Search for the cell housing the specified text and yield its [x, y] center coordinate. 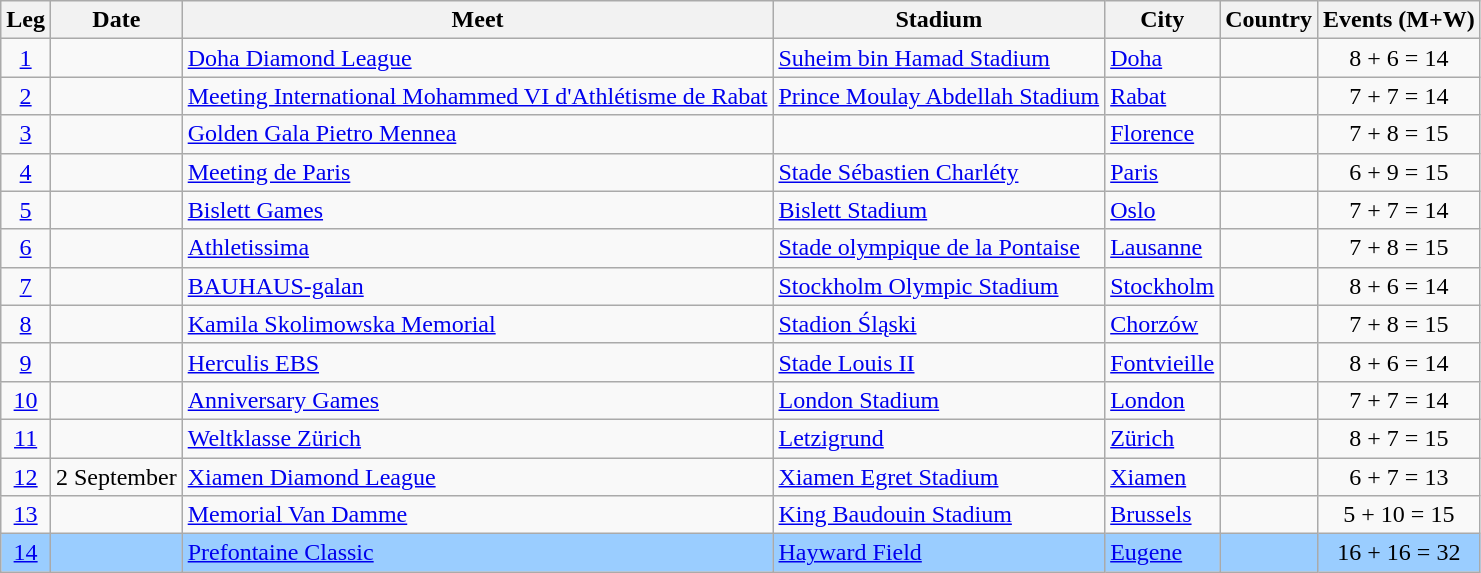
6 [26, 248]
Eugene [1162, 553]
Florence [1162, 134]
Brussels [1162, 515]
King Baudouin Stadium [939, 515]
Chorzów [1162, 324]
Stockholm Olympic Stadium [939, 286]
Stockholm [1162, 286]
6 + 7 = 13 [1398, 477]
16 + 16 = 32 [1398, 553]
5 + 10 = 15 [1398, 515]
Bislett Games [478, 210]
Leg [26, 20]
City [1162, 20]
Stade Sébastien Charléty [939, 172]
Xiamen Diamond League [478, 477]
13 [26, 515]
BAUHAUS-galan [478, 286]
2 September [116, 477]
3 [26, 134]
11 [26, 438]
Suheim bin Hamad Stadium [939, 58]
Xiamen [1162, 477]
Kamila Skolimowska Memorial [478, 324]
Fontvieille [1162, 362]
Prince Moulay Abdellah Stadium [939, 96]
12 [26, 477]
Memorial Van Damme [478, 515]
London [1162, 400]
Stadion Śląski [939, 324]
1 [26, 58]
Weltklasse Zürich [478, 438]
2 [26, 96]
Hayward Field [939, 553]
9 [26, 362]
Paris [1162, 172]
Herculis EBS [478, 362]
Meet [478, 20]
Stade olympique de la Pontaise [939, 248]
5 [26, 210]
Doha Diamond League [478, 58]
Date [116, 20]
London Stadium [939, 400]
10 [26, 400]
Meeting de Paris [478, 172]
7 [26, 286]
Anniversary Games [478, 400]
14 [26, 553]
Stadium [939, 20]
6 + 9 = 15 [1398, 172]
Xiamen Egret Stadium [939, 477]
Country [1269, 20]
Meeting International Mohammed VI d'Athlétisme de Rabat [478, 96]
Golden Gala Pietro Mennea [478, 134]
Letzigrund [939, 438]
Rabat [1162, 96]
Athletissima [478, 248]
Prefontaine Classic [478, 553]
Doha [1162, 58]
8 + 7 = 15 [1398, 438]
4 [26, 172]
8 [26, 324]
Stade Louis II [939, 362]
Oslo [1162, 210]
Bislett Stadium [939, 210]
Lausanne [1162, 248]
Zürich [1162, 438]
Events (M+W) [1398, 20]
